For the text-containing cell, return its midpoint in (X, Y) coordinate format. 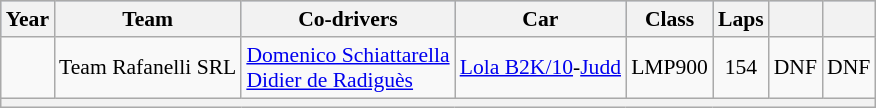
Class (670, 19)
Domenico Schiattarella Didier de Radiguès (348, 68)
Team (148, 19)
Team Rafanelli SRL (148, 68)
154 (741, 68)
Car (540, 19)
Co-drivers (348, 19)
Laps (741, 19)
Year (28, 19)
Lola B2K/10-Judd (540, 68)
LMP900 (670, 68)
